Output the [x, y] coordinate of the center of the cell containing the given text.  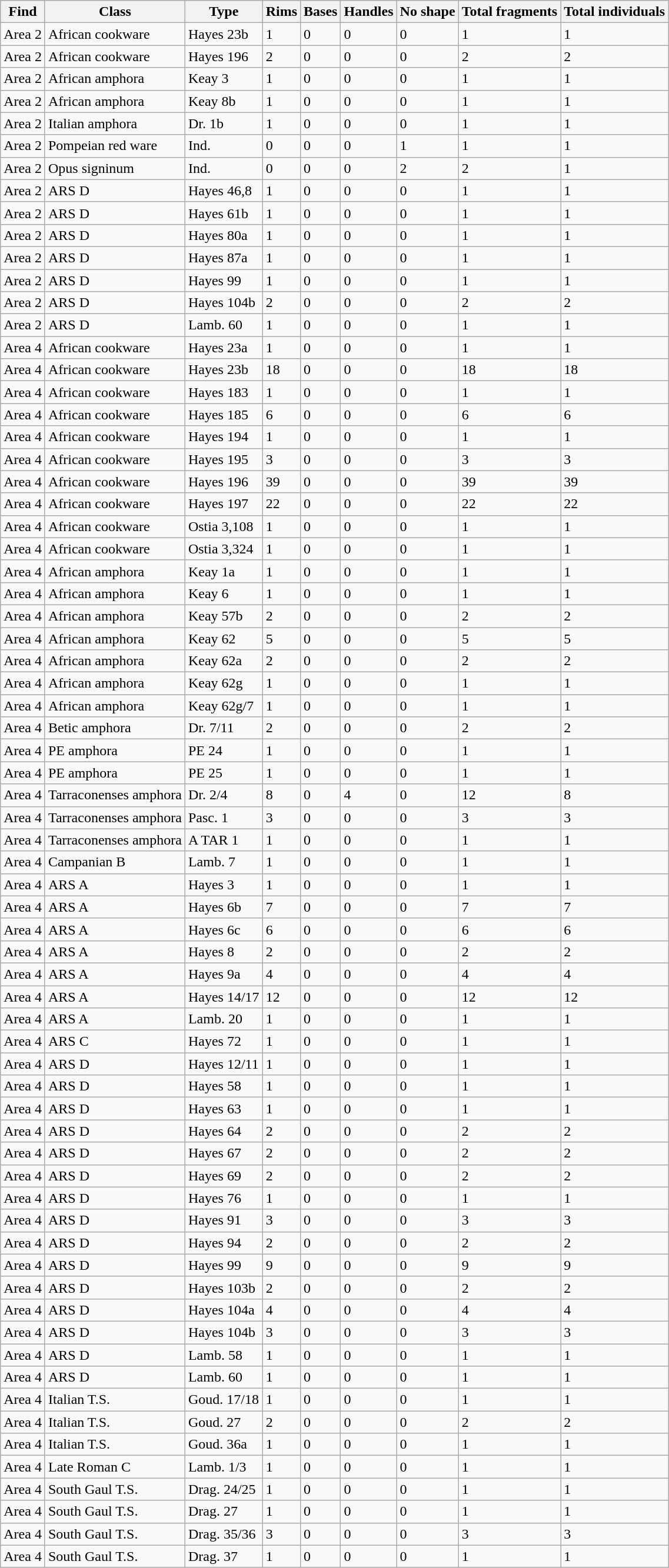
Italian amphora [115, 124]
Hayes 69 [224, 1176]
Hayes 12/11 [224, 1064]
Hayes 63 [224, 1109]
Drag. 24/25 [224, 1489]
Late Roman C [115, 1467]
Hayes 46,8 [224, 191]
Keay 8b [224, 101]
ARS C [115, 1042]
Hayes 8 [224, 952]
Lamb. 1/3 [224, 1467]
Hayes 104a [224, 1310]
Hayes 61b [224, 213]
Hayes 23a [224, 348]
Lamb. 58 [224, 1355]
Dr. 7/11 [224, 728]
Pompeian red ware [115, 146]
Dr. 1b [224, 124]
Hayes 9a [224, 974]
Ostia 3,108 [224, 526]
Hayes 6c [224, 929]
Keay 62g/7 [224, 706]
Hayes 183 [224, 392]
Lamb. 7 [224, 862]
Hayes 194 [224, 437]
Keay 62g [224, 683]
Ostia 3,324 [224, 549]
Drag. 35/36 [224, 1534]
Hayes 67 [224, 1153]
Hayes 87a [224, 258]
Lamb. 20 [224, 1019]
Hayes 64 [224, 1131]
Handles [368, 12]
Betic amphora [115, 728]
Dr. 2/4 [224, 795]
Keay 62 [224, 638]
Hayes 185 [224, 415]
Find [23, 12]
Keay 62a [224, 661]
Hayes 197 [224, 504]
Goud. 36a [224, 1444]
Keay 57b [224, 616]
Goud. 27 [224, 1422]
Hayes 6b [224, 907]
Drag. 37 [224, 1556]
Drag. 27 [224, 1512]
Keay 3 [224, 79]
Hayes 94 [224, 1243]
Hayes 14/17 [224, 997]
Hayes 91 [224, 1220]
Hayes 72 [224, 1042]
Hayes 103b [224, 1287]
Type [224, 12]
Hayes 80a [224, 235]
A TAR 1 [224, 840]
Bases [321, 12]
Opus signinum [115, 168]
No shape [427, 12]
Hayes 58 [224, 1086]
Class [115, 12]
Keay 1a [224, 571]
Hayes 195 [224, 459]
Keay 6 [224, 593]
Total fragments [510, 12]
Goud. 17/18 [224, 1400]
Campanian B [115, 862]
Hayes 3 [224, 885]
Hayes 76 [224, 1198]
Rims [281, 12]
Pasc. 1 [224, 818]
PE 24 [224, 750]
PE 25 [224, 773]
Total individuals [614, 12]
